Extract the [X, Y] coordinate from the center of the cell holding the provided text.  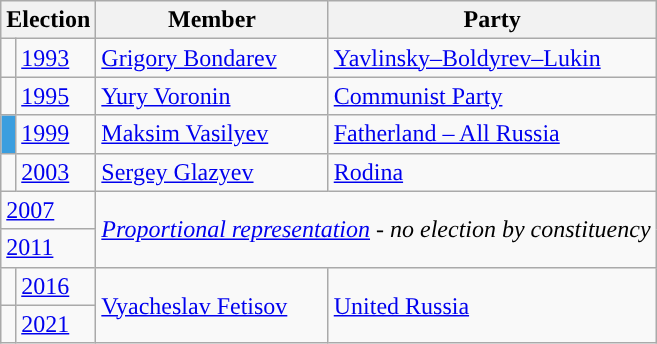
2003 [56, 172]
Maksim Vasilyev [212, 134]
Fatherland – All Russia [492, 134]
2011 [48, 248]
2016 [56, 286]
2007 [48, 210]
Communist Party [492, 96]
Grigory Bondarev [212, 58]
2021 [56, 324]
Vyacheslav Fetisov [212, 305]
Sergey Glazyev [212, 172]
1999 [56, 134]
Proportional representation - no election by constituency [376, 229]
Election [48, 20]
Rodina [492, 172]
Yury Voronin [212, 96]
Member [212, 20]
1995 [56, 96]
1993 [56, 58]
United Russia [492, 305]
Yavlinsky–Boldyrev–Lukin [492, 58]
Party [492, 20]
